Capture the cell that displays the provided text and extract its (X, Y) central coordinate. 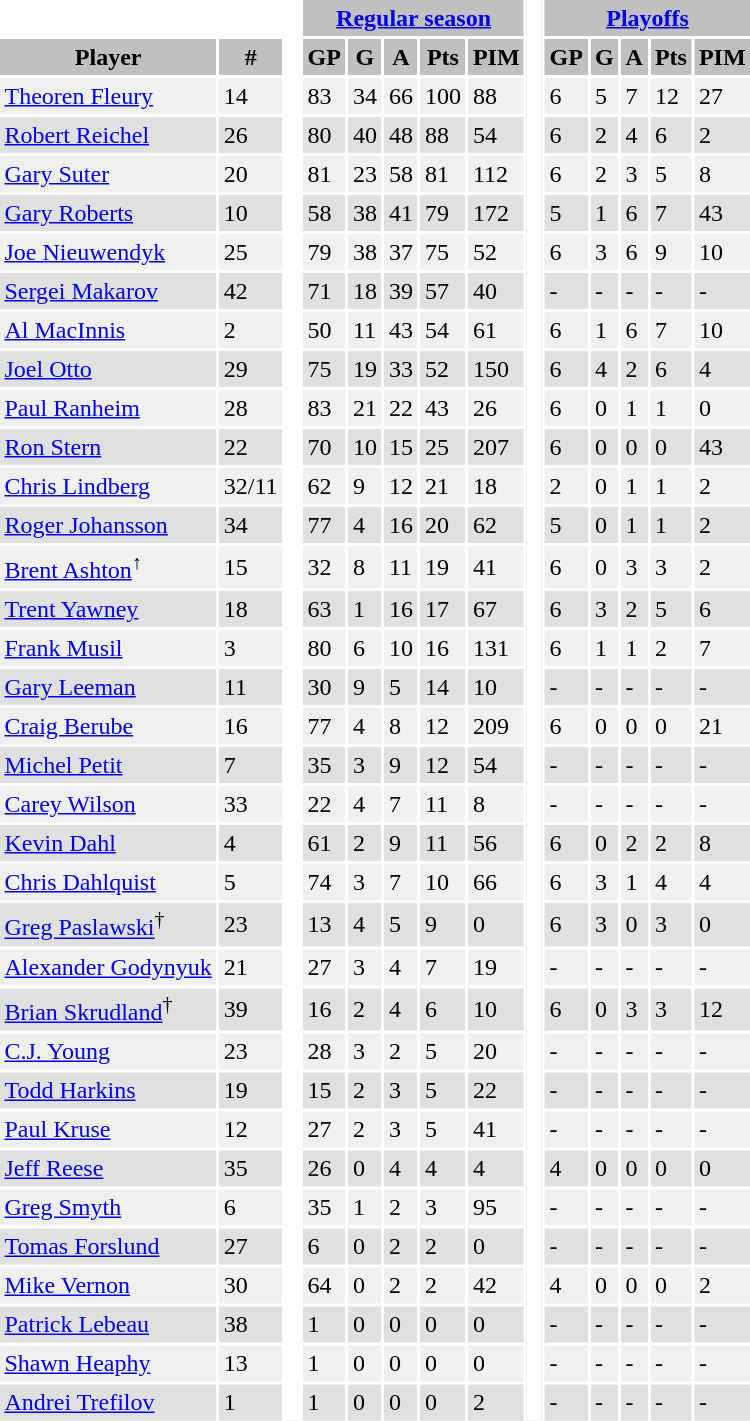
95 (496, 1207)
64 (324, 1285)
Player (108, 57)
Ron Stern (108, 447)
Carey Wilson (108, 804)
Shawn Heaphy (108, 1363)
Paul Kruse (108, 1129)
32 (324, 567)
Jeff Reese (108, 1168)
Gary Roberts (108, 213)
Gary Leeman (108, 687)
17 (442, 609)
Mike Vernon (108, 1285)
207 (496, 447)
209 (496, 726)
Regular season (414, 18)
Greg Paslawski† (108, 924)
71 (324, 291)
Frank Musil (108, 648)
Craig Berube (108, 726)
Playoffs (648, 18)
Joel Otto (108, 369)
Michel Petit (108, 765)
Brent Ashton↑ (108, 567)
112 (496, 174)
74 (324, 882)
Patrick Lebeau (108, 1324)
Chris Dahlquist (108, 882)
32/11 (250, 486)
Andrei Trefilov (108, 1402)
Kevin Dahl (108, 843)
Theoren Fleury (108, 96)
Robert Reichel (108, 135)
Gary Suter (108, 174)
Al MacInnis (108, 330)
37 (400, 252)
Chris Lindberg (108, 486)
Greg Smyth (108, 1207)
Brian Skrudland† (108, 1009)
131 (496, 648)
48 (400, 135)
70 (324, 447)
67 (496, 609)
100 (442, 96)
Trent Yawney (108, 609)
C.J. Young (108, 1051)
63 (324, 609)
172 (496, 213)
56 (496, 843)
Alexander Godynyuk (108, 967)
Tomas Forslund (108, 1246)
Joe Nieuwendyk (108, 252)
150 (496, 369)
Todd Harkins (108, 1090)
Sergei Makarov (108, 291)
50 (324, 330)
Roger Johansson (108, 525)
29 (250, 369)
Paul Ranheim (108, 408)
# (250, 57)
57 (442, 291)
